Capture the cell that displays the provided text and extract its [x, y] central coordinate. 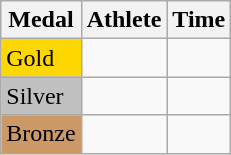
Gold [41, 58]
Medal [41, 20]
Bronze [41, 134]
Athlete [124, 20]
Time [199, 20]
Silver [41, 96]
